Identify which cell holds the provided text, then report its [X, Y] central coordinate. 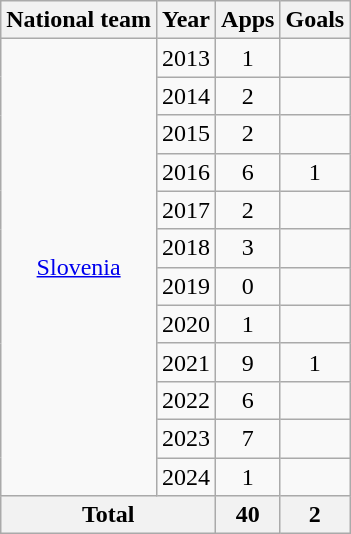
2021 [186, 362]
2022 [186, 400]
9 [248, 362]
Apps [248, 20]
2020 [186, 324]
2014 [186, 96]
2023 [186, 438]
Slovenia [79, 268]
Total [108, 515]
Year [186, 20]
7 [248, 438]
2013 [186, 58]
National team [79, 20]
2024 [186, 477]
2017 [186, 210]
Goals [315, 20]
0 [248, 286]
3 [248, 248]
2016 [186, 172]
2018 [186, 248]
2015 [186, 134]
40 [248, 515]
2019 [186, 286]
